Determine the [x, y] coordinate at the center of the cell enclosing the given text.  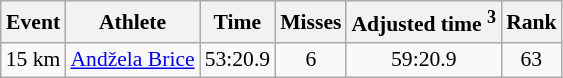
6 [310, 60]
Time [238, 22]
Rank [532, 22]
Andžela Brice [132, 60]
63 [532, 60]
53:20.9 [238, 60]
Athlete [132, 22]
15 km [34, 60]
Misses [310, 22]
Event [34, 22]
59:20.9 [424, 60]
Adjusted time 3 [424, 22]
